Identify which cell holds the provided text, then report its (x, y) central coordinate. 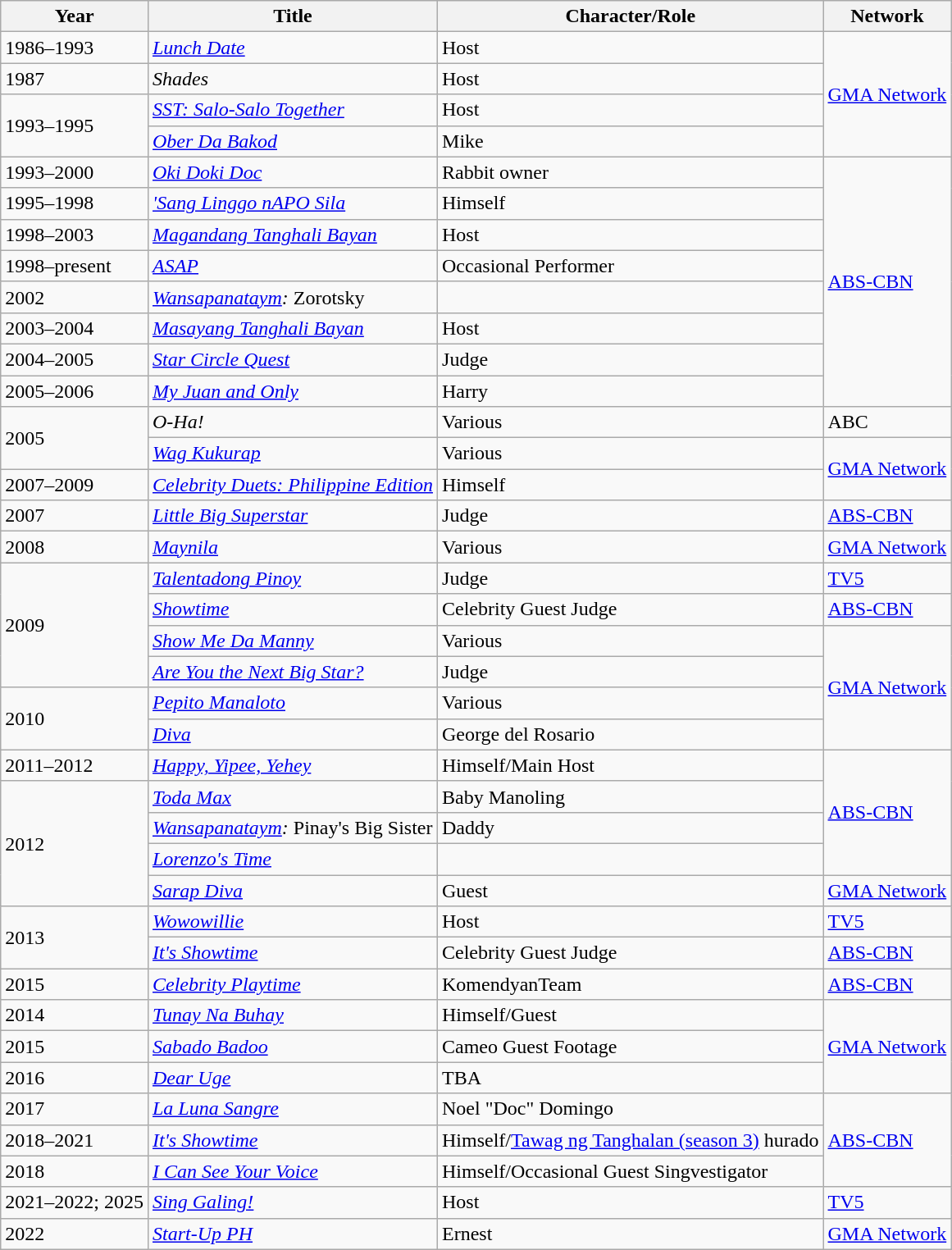
Showtime (292, 609)
2002 (75, 297)
George del Rosario (631, 734)
Sabado Badoo (292, 1047)
Occasional Performer (631, 266)
Sing Galing! (292, 1202)
2007–2009 (75, 485)
2005–2006 (75, 391)
Sarap Diva (292, 890)
Mike (631, 141)
Happy, Yipee, Yehey (292, 765)
'Sang Linggo nAPO Sila (292, 203)
2014 (75, 1015)
Start-Up PH (292, 1234)
ABC (887, 422)
La Luna Sangre (292, 1109)
SST: Salo-Salo Together (292, 110)
Baby Manoling (631, 796)
2018 (75, 1171)
2009 (75, 625)
Himself/Main Host (631, 765)
1998–present (75, 266)
Maynila (292, 547)
1987 (75, 79)
1986–1993 (75, 48)
I Can See Your Voice (292, 1171)
Cameo Guest Footage (631, 1047)
ASAP (292, 266)
Himself/Occasional Guest Singvestigator (631, 1171)
Ernest (631, 1234)
KomendyanTeam (631, 984)
Daddy (631, 828)
1998–2003 (75, 235)
Shades (292, 79)
Himself/Guest (631, 1015)
Lunch Date (292, 48)
Guest (631, 890)
2018–2021 (75, 1140)
2012 (75, 843)
Star Circle Quest (292, 359)
Harry (631, 391)
Are You the Next Big Star? (292, 672)
2011–2012 (75, 765)
2013 (75, 937)
Oki Doki Doc (292, 172)
2008 (75, 547)
Masayang Tanghali Bayan (292, 328)
2022 (75, 1234)
Year (75, 16)
Ober Da Bakod (292, 141)
Wansapanataym: Zorotsky (292, 297)
2016 (75, 1078)
Lorenzo's Time (292, 859)
Character/Role (631, 16)
Pepito Manaloto (292, 703)
Title (292, 16)
Toda Max (292, 796)
1995–1998 (75, 203)
Rabbit owner (631, 172)
2005 (75, 438)
Celebrity Playtime (292, 984)
1993–1995 (75, 125)
Celebrity Duets: Philippine Edition (292, 485)
Dear Uge (292, 1078)
TBA (631, 1078)
Himself/Tawag ng Tanghalan (season 3) hurado (631, 1140)
Wowowillie (292, 922)
My Juan and Only (292, 391)
Network (887, 16)
2007 (75, 516)
Diva (292, 734)
Magandang Tanghali Bayan (292, 235)
2017 (75, 1109)
Show Me Da Manny (292, 641)
2021–2022; 2025 (75, 1202)
2010 (75, 719)
2003–2004 (75, 328)
Noel "Doc" Domingo (631, 1109)
Wansapanataym: Pinay's Big Sister (292, 828)
O-Ha! (292, 422)
Little Big Superstar (292, 516)
Wag Kukurap (292, 454)
Talentadong Pinoy (292, 578)
2004–2005 (75, 359)
Tunay Na Buhay (292, 1015)
1993–2000 (75, 172)
